Find where the given text appears and provide that cell's center as [x, y] coordinate. 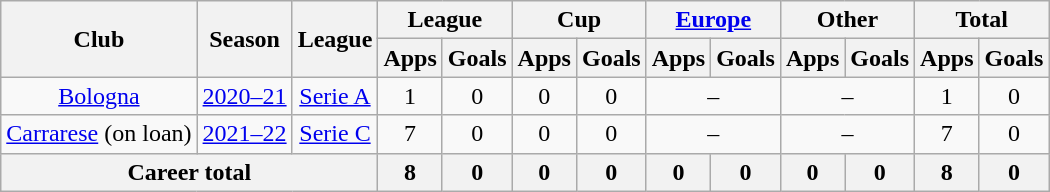
Bologna [99, 96]
Europe [713, 20]
Serie C [335, 134]
Season [244, 39]
2021–22 [244, 134]
Career total [190, 172]
2020–21 [244, 96]
Other [847, 20]
Carrarese (on loan) [99, 134]
Club [99, 39]
Cup [579, 20]
Total [982, 20]
Serie A [335, 96]
